Detect which cell encompasses the target text, then output its (x, y) center coordinate. 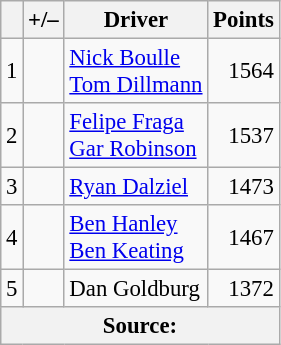
Ryan Dalziel (136, 187)
+/– (44, 20)
Ben Hanley Ben Keating (136, 238)
Points (244, 20)
Driver (136, 20)
Nick Boulle Tom Dillmann (136, 72)
Felipe Fraga Gar Robinson (136, 136)
1564 (244, 72)
2 (12, 136)
1 (12, 72)
1467 (244, 238)
1473 (244, 187)
5 (12, 289)
4 (12, 238)
1372 (244, 289)
1537 (244, 136)
3 (12, 187)
Dan Goldburg (136, 289)
